Search for the cell housing the specified text and yield its (x, y) center coordinate. 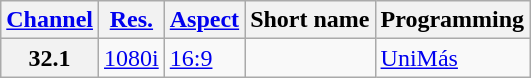
16:9 (204, 58)
Short name (310, 20)
Channel (50, 20)
Aspect (204, 20)
Res. (132, 20)
Programming (452, 20)
32.1 (50, 58)
UniMás (452, 58)
1080i (132, 58)
